Search for the cell housing the specified text and yield its [x, y] center coordinate. 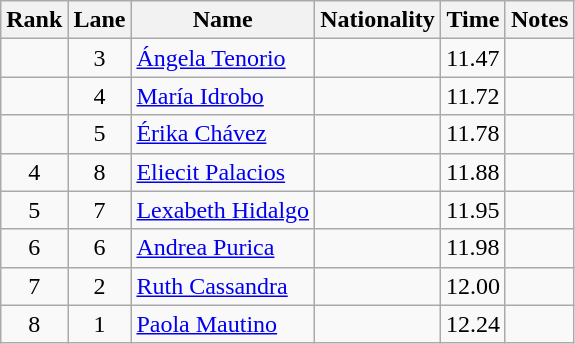
Name [223, 20]
Nationality [378, 20]
Ángela Tenorio [223, 58]
11.72 [472, 96]
3 [100, 58]
María Idrobo [223, 96]
Lexabeth Hidalgo [223, 210]
11.98 [472, 248]
12.24 [472, 324]
Lane [100, 20]
Rank [34, 20]
Time [472, 20]
Notes [539, 20]
11.78 [472, 134]
11.88 [472, 172]
Paola Mautino [223, 324]
11.47 [472, 58]
Eliecit Palacios [223, 172]
Andrea Purica [223, 248]
12.00 [472, 286]
Ruth Cassandra [223, 286]
1 [100, 324]
11.95 [472, 210]
Érika Chávez [223, 134]
2 [100, 286]
